For the text-containing cell, return its midpoint in [x, y] coordinate format. 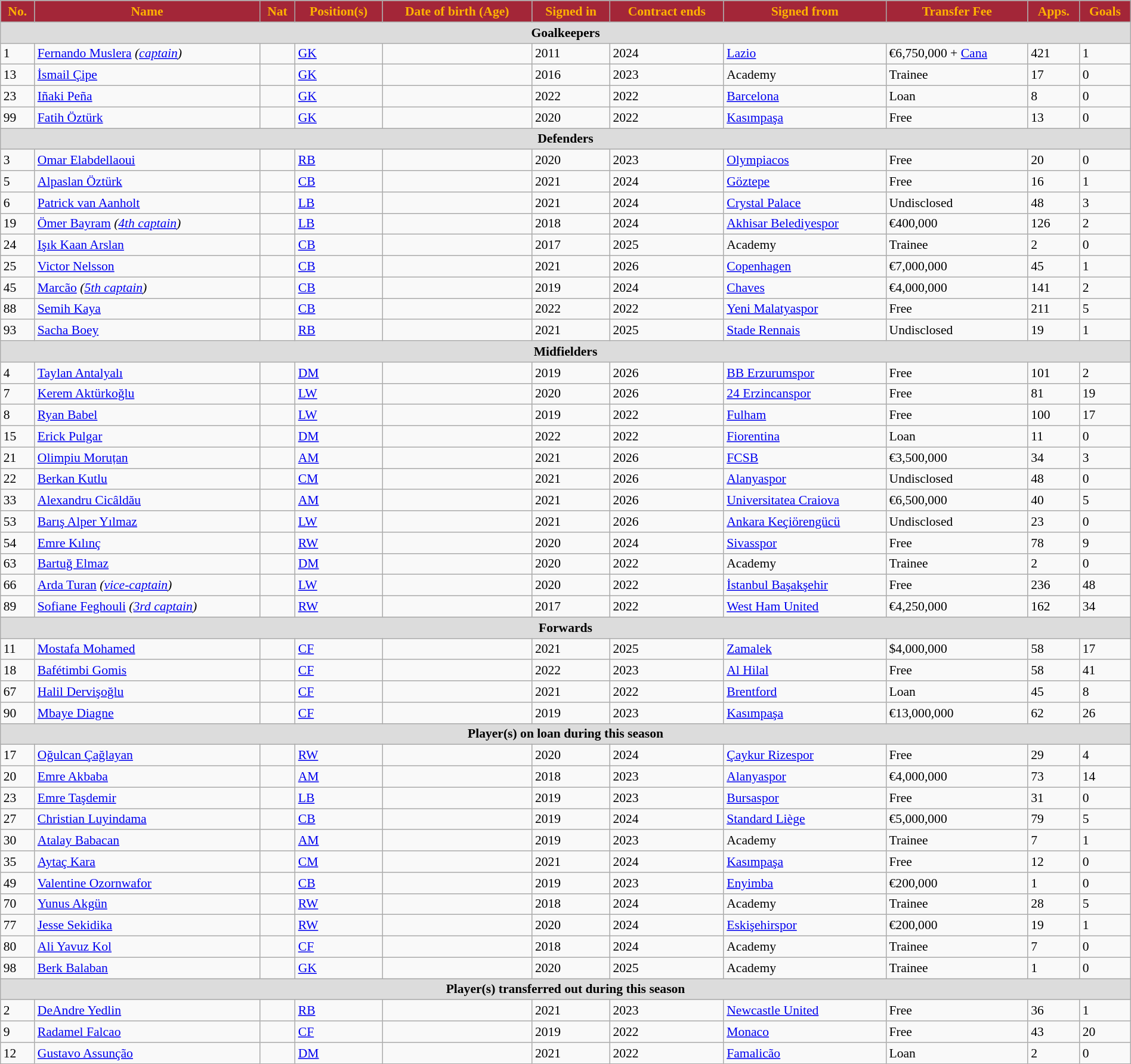
Atalay Babacan [147, 841]
14 [1105, 777]
49 [18, 883]
54 [18, 543]
Erick Pulgar [147, 437]
16 [1053, 181]
Aytaç Kara [147, 862]
Marcão (5th captain) [147, 288]
Fulham [805, 415]
€6,750,000 + Cana [957, 54]
Barış Alper Yılmaz [147, 522]
Player(s) on loan during this season [565, 734]
Jesse Sekidika [147, 926]
Standard Liège [805, 819]
Göztepe [805, 181]
Sacha Boey [147, 331]
Date of birth (Age) [457, 11]
236 [1053, 585]
Emre Taşdemir [147, 798]
€3,500,000 [957, 458]
162 [1053, 607]
Sivasspor [805, 543]
Famalicão [805, 1053]
126 [1053, 224]
Olympiacos [805, 161]
Brentford [805, 692]
Goalkeepers [565, 33]
53 [18, 522]
Iñaki Peña [147, 97]
Player(s) transferred out during this season [565, 989]
62 [1053, 713]
No. [18, 11]
Nat [277, 11]
41 [1105, 671]
Fatih Öztürk [147, 118]
22 [18, 479]
27 [18, 819]
Omar Elabdellaoui [147, 161]
Semih Kaya [147, 309]
Bursaspor [805, 798]
Alpaslan Öztürk [147, 181]
99 [18, 118]
78 [1053, 543]
30 [18, 841]
Name [147, 11]
Ömer Bayram (4th captain) [147, 224]
İsmail Çipe [147, 75]
Eskişehirspor [805, 926]
Copenhagen [805, 267]
Christian Luyindama [147, 819]
Al Hilal [805, 671]
63 [18, 564]
Defenders [565, 139]
77 [18, 926]
Berkan Kutlu [147, 479]
Transfer Fee [957, 11]
Position(s) [339, 11]
Taylan Antalyalı [147, 373]
Victor Nelsson [147, 267]
29 [1053, 755]
BB Erzurumspor [805, 373]
DeAndre Yedlin [147, 1011]
€6,500,000 [957, 501]
33 [18, 501]
West Ham United [805, 607]
İstanbul Başakşehir [805, 585]
€7,000,000 [957, 267]
Mbaye Diagne [147, 713]
Fiorentina [805, 437]
€400,000 [957, 224]
Barcelona [805, 97]
18 [18, 671]
2016 [571, 75]
Midfielders [565, 351]
Alexandru Cicâldău [147, 501]
67 [18, 692]
$4,000,000 [957, 649]
Emre Kılınç [147, 543]
25 [18, 267]
Forwards [565, 628]
Mostafa Mohamed [147, 649]
Arda Turan (vice-captain) [147, 585]
Yeni Malatyaspor [805, 309]
Halil Dervişoğlu [147, 692]
Stade Rennais [805, 331]
26 [1105, 713]
211 [1053, 309]
Berk Balaban [147, 968]
Ali Yavuz Kol [147, 947]
€13,000,000 [957, 713]
Lazio [805, 54]
Contract ends [667, 11]
81 [1053, 394]
Enyimba [805, 883]
Monaco [805, 1032]
Crystal Palace [805, 203]
89 [18, 607]
Bartuğ Elmaz [147, 564]
21 [18, 458]
Çaykur Rizespor [805, 755]
Chaves [805, 288]
Ankara Keçiörengücü [805, 522]
Olimpiu Moruțan [147, 458]
Yunus Akgün [147, 904]
Radamel Falcao [147, 1032]
Oğulcan Çağlayan [147, 755]
100 [1053, 415]
15 [18, 437]
Patrick van Aanholt [147, 203]
Akhisar Belediyespor [805, 224]
88 [18, 309]
Bafétimbi Gomis [147, 671]
€5,000,000 [957, 819]
Goals [1105, 11]
Işık Kaan Arslan [147, 245]
Gustavo Assunção [147, 1053]
6 [18, 203]
Kerem Aktürkoğlu [147, 394]
28 [1053, 904]
Newcastle United [805, 1011]
31 [1053, 798]
80 [18, 947]
101 [1053, 373]
Signed in [571, 11]
141 [1053, 288]
24 [18, 245]
Signed from [805, 11]
Ryan Babel [147, 415]
Zamalek [805, 649]
90 [18, 713]
Valentine Ozornwafor [147, 883]
€4,250,000 [957, 607]
Fernando Muslera (captain) [147, 54]
73 [1053, 777]
43 [1053, 1032]
24 Erzincanspor [805, 394]
421 [1053, 54]
Universitatea Craiova [805, 501]
36 [1053, 1011]
79 [1053, 819]
66 [18, 585]
93 [18, 331]
35 [18, 862]
Sofiane Feghouli (3rd captain) [147, 607]
40 [1053, 501]
70 [18, 904]
FCSB [805, 458]
Apps. [1053, 11]
98 [18, 968]
2011 [571, 54]
Emre Akbaba [147, 777]
